Detect which cell encompasses the target text, then output its [X, Y] center coordinate. 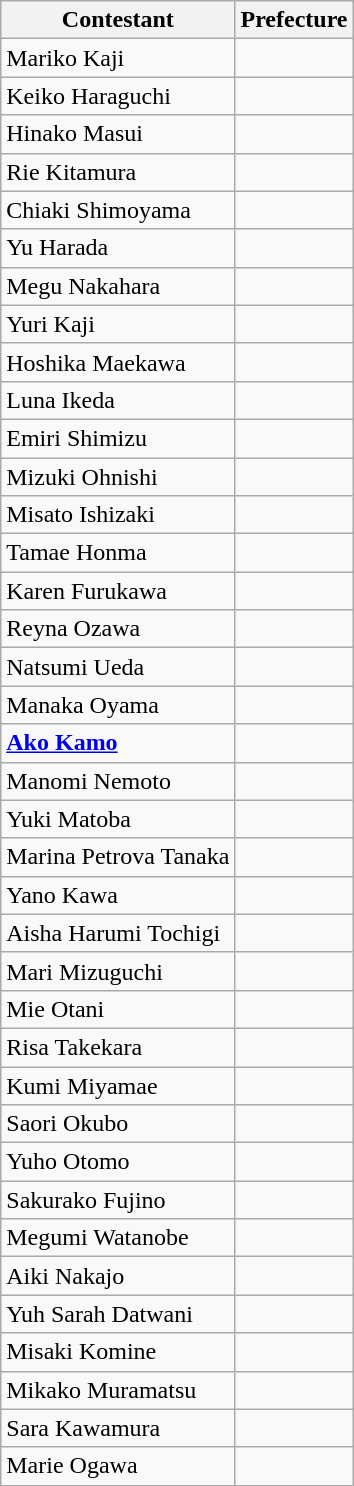
Reyna Ozawa [118, 629]
Tamae Honma [118, 553]
Risa Takekara [118, 1047]
Ako Kamo [118, 743]
Keiko Haraguchi [118, 96]
Emiri Shimizu [118, 438]
Manomi Nemoto [118, 781]
Chiaki Shimoyama [118, 210]
Megu Nakahara [118, 286]
Marie Ogawa [118, 1466]
Luna Ikeda [118, 400]
Natsumi Ueda [118, 667]
Yuri Kaji [118, 324]
Aiki Nakajo [118, 1276]
Karen Furukawa [118, 591]
Manaka Oyama [118, 705]
Mizuki Ohnishi [118, 477]
Contestant [118, 20]
Yuh Sarah Datwani [118, 1314]
Prefecture [294, 20]
Mikako Muramatsu [118, 1390]
Yuho Otomo [118, 1162]
Mie Otani [118, 1009]
Aisha Harumi Tochigi [118, 933]
Kumi Miyamae [118, 1085]
Sakurako Fujino [118, 1200]
Mariko Kaji [118, 58]
Rie Kitamura [118, 172]
Hoshika Maekawa [118, 362]
Hinako Masui [118, 134]
Misaki Komine [118, 1352]
Yu Harada [118, 248]
Megumi Watanobe [118, 1238]
Saori Okubo [118, 1124]
Misato Ishizaki [118, 515]
Yano Kawa [118, 895]
Mari Mizuguchi [118, 971]
Yuki Matoba [118, 819]
Sara Kawamura [118, 1428]
Marina Petrova Tanaka [118, 857]
